From the cell containing the given text, extract its center point as (X, Y) coordinate. 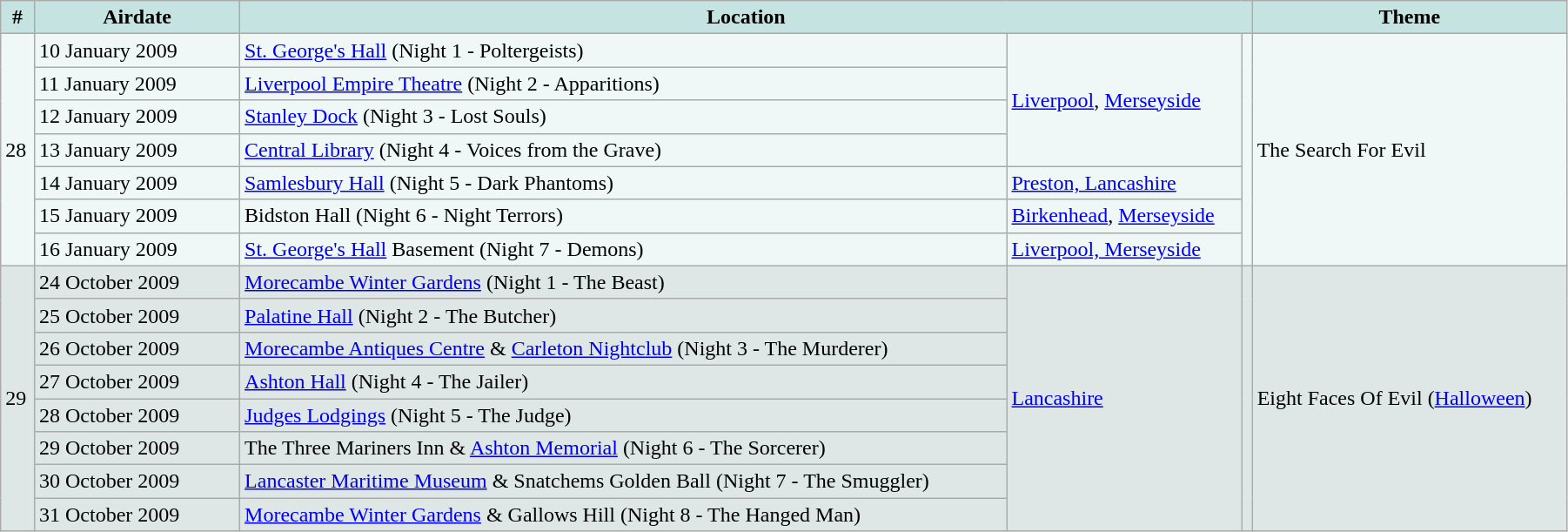
Bidston Hall (Night 6 - Night Terrors) (623, 216)
St. George's Hall Basement (Night 7 - Demons) (623, 249)
Morecambe Winter Gardens & Gallows Hill (Night 8 - The Hanged Man) (623, 515)
Central Library (Night 4 - Voices from the Grave) (623, 150)
Ashton Hall (Night 4 - The Jailer) (623, 381)
16 January 2009 (137, 249)
27 October 2009 (137, 381)
30 October 2009 (137, 481)
28 (17, 150)
# (17, 17)
Morecambe Winter Gardens (Night 1 - The Beast) (623, 282)
Eight Faces Of Evil (Halloween) (1410, 398)
Preston, Lancashire (1124, 183)
26 October 2009 (137, 348)
Airdate (137, 17)
Judges Lodgings (Night 5 - The Judge) (623, 415)
Samlesbury Hall (Night 5 - Dark Phantoms) (623, 183)
15 January 2009 (137, 216)
13 January 2009 (137, 150)
29 October 2009 (137, 448)
Location (747, 17)
24 October 2009 (137, 282)
25 October 2009 (137, 315)
31 October 2009 (137, 515)
10 January 2009 (137, 51)
St. George's Hall (Night 1 - Poltergeists) (623, 51)
28 October 2009 (137, 415)
11 January 2009 (137, 84)
The Three Mariners Inn & Ashton Memorial (Night 6 - The Sorcerer) (623, 448)
Theme (1410, 17)
Stanley Dock (Night 3 - Lost Souls) (623, 117)
12 January 2009 (137, 117)
29 (17, 398)
14 January 2009 (137, 183)
Lancashire (1124, 398)
The Search For Evil (1410, 150)
Lancaster Maritime Museum & Snatchems Golden Ball (Night 7 - The Smuggler) (623, 481)
Morecambe Antiques Centre & Carleton Nightclub (Night 3 - The Murderer) (623, 348)
Birkenhead, Merseyside (1124, 216)
Liverpool Empire Theatre (Night 2 - Apparitions) (623, 84)
Palatine Hall (Night 2 - The Butcher) (623, 315)
